Identify which cell holds the provided text, then report its [X, Y] central coordinate. 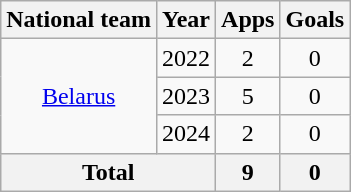
Goals [315, 20]
Year [186, 20]
National team [79, 20]
Apps [248, 20]
Belarus [79, 96]
2024 [186, 134]
2022 [186, 58]
5 [248, 96]
2023 [186, 96]
9 [248, 172]
Total [108, 172]
